Locate the cell with the specified text and output its [x, y] center coordinate. 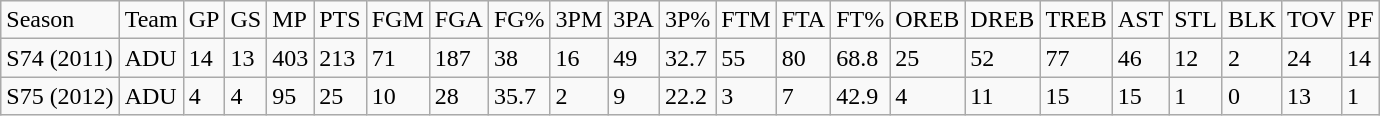
71 [398, 58]
Season [60, 20]
GP [204, 20]
403 [290, 58]
28 [458, 96]
AST [1140, 20]
10 [398, 96]
TOV [1312, 20]
PTS [340, 20]
3PA [634, 20]
OREB [928, 20]
S74 (2011) [60, 58]
GS [246, 20]
38 [519, 58]
42.9 [860, 96]
FG% [519, 20]
68.8 [860, 58]
FGM [398, 20]
STL [1196, 20]
12 [1196, 58]
24 [1312, 58]
FGA [458, 20]
187 [458, 58]
PF [1360, 20]
Team [151, 20]
0 [1252, 96]
FTA [803, 20]
FT% [860, 20]
55 [746, 58]
7 [803, 96]
3P% [687, 20]
DREB [1002, 20]
BLK [1252, 20]
77 [1076, 58]
46 [1140, 58]
3 [746, 96]
11 [1002, 96]
TREB [1076, 20]
80 [803, 58]
S75 (2012) [60, 96]
MP [290, 20]
9 [634, 96]
213 [340, 58]
35.7 [519, 96]
16 [579, 58]
FTM [746, 20]
52 [1002, 58]
95 [290, 96]
32.7 [687, 58]
49 [634, 58]
3PM [579, 20]
22.2 [687, 96]
